Scan for the cell matching the given text and deliver its [x, y] coordinate at center. 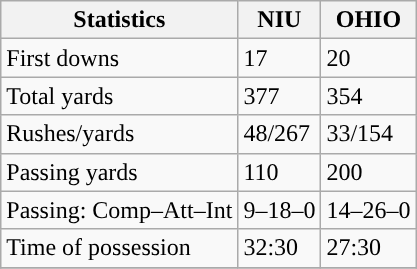
32:30 [280, 248]
20 [368, 58]
Passing: Comp–Att–Int [120, 210]
Time of possession [120, 248]
NIU [280, 20]
48/267 [280, 134]
27:30 [368, 248]
9–18–0 [280, 210]
Statistics [120, 20]
33/154 [368, 134]
17 [280, 58]
First downs [120, 58]
354 [368, 96]
OHIO [368, 20]
110 [280, 172]
377 [280, 96]
Passing yards [120, 172]
200 [368, 172]
Total yards [120, 96]
Rushes/yards [120, 134]
14–26–0 [368, 210]
